Return the (X, Y) coordinate for the center point of the cell that contains the specified text.  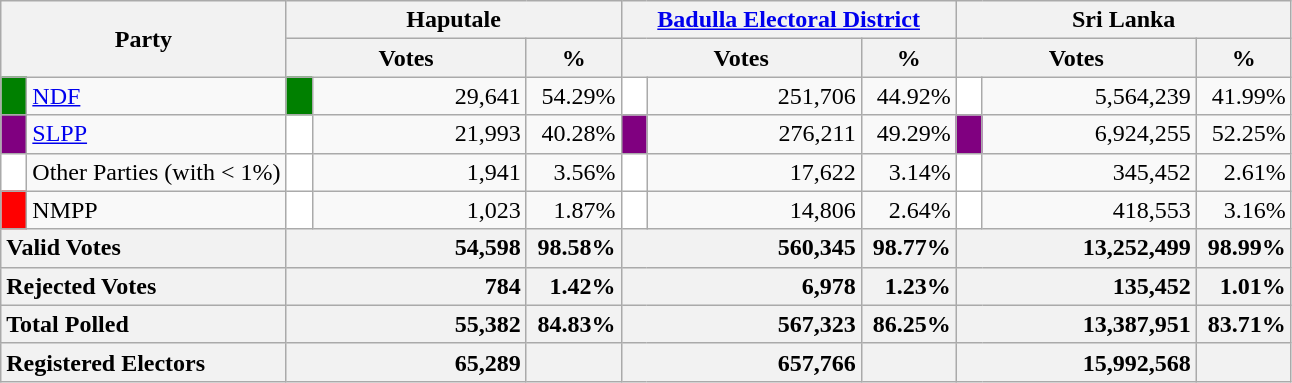
657,766 (741, 362)
49.29% (908, 134)
17,622 (754, 172)
Haputale (454, 20)
6,978 (741, 286)
Valid Votes (144, 248)
Party (144, 39)
Sri Lanka (1124, 20)
6,924,255 (1089, 134)
1.23% (908, 286)
98.99% (1244, 248)
13,252,499 (1076, 248)
Rejected Votes (144, 286)
55,382 (406, 324)
41.99% (1244, 96)
567,323 (741, 324)
13,387,951 (1076, 324)
98.77% (908, 248)
1.87% (574, 210)
1,023 (419, 210)
65,289 (406, 362)
84.83% (574, 324)
1.01% (1244, 286)
SLPP (156, 134)
2.64% (908, 210)
Registered Electors (144, 362)
21,993 (419, 134)
52.25% (1244, 134)
29,641 (419, 96)
NDF (156, 96)
83.71% (1244, 324)
2.61% (1244, 172)
1,941 (419, 172)
3.14% (908, 172)
135,452 (1076, 286)
54.29% (574, 96)
Badulla Electoral District (788, 20)
784 (406, 286)
560,345 (741, 248)
276,211 (754, 134)
NMPP (156, 210)
Total Polled (144, 324)
418,553 (1089, 210)
251,706 (754, 96)
44.92% (908, 96)
345,452 (1089, 172)
Other Parties (with < 1%) (156, 172)
98.58% (574, 248)
3.16% (1244, 210)
40.28% (574, 134)
54,598 (406, 248)
86.25% (908, 324)
14,806 (754, 210)
3.56% (574, 172)
5,564,239 (1089, 96)
1.42% (574, 286)
15,992,568 (1076, 362)
